Provide the (X, Y) coordinate of the cell's center where the given text is located.  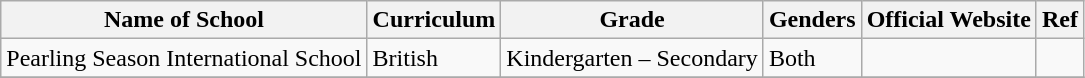
British (434, 58)
Kindergarten – Secondary (632, 58)
Name of School (184, 20)
Both (812, 58)
Curriculum (434, 20)
Ref (1060, 20)
Pearling Season International School (184, 58)
Grade (632, 20)
Official Website (948, 20)
Genders (812, 20)
